Return [x, y] of the center of cell containing provided text 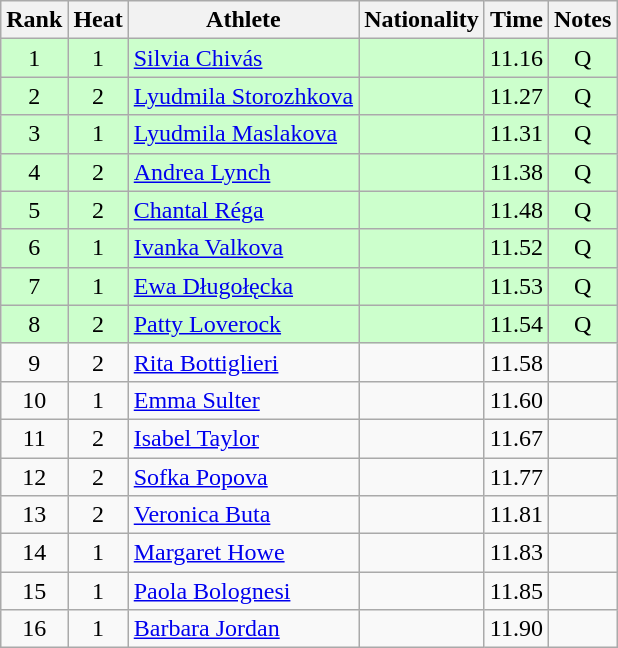
11.31 [516, 134]
Rita Bottiglieri [243, 362]
7 [34, 286]
Barbara Jordan [243, 629]
11.90 [516, 629]
Silvia Chivás [243, 58]
Notes [583, 20]
Margaret Howe [243, 553]
9 [34, 362]
11.58 [516, 362]
11.53 [516, 286]
3 [34, 134]
Chantal Réga [243, 210]
11.85 [516, 591]
11.81 [516, 515]
Andrea Lynch [243, 172]
Nationality [422, 20]
13 [34, 515]
4 [34, 172]
11.67 [516, 438]
11 [34, 438]
Lyudmila Maslakova [243, 134]
11.54 [516, 324]
11.83 [516, 553]
Isabel Taylor [243, 438]
11.27 [516, 96]
16 [34, 629]
Athlete [243, 20]
6 [34, 248]
Emma Sulter [243, 400]
Rank [34, 20]
11.48 [516, 210]
Ewa Długołęcka [243, 286]
15 [34, 591]
Veronica Buta [243, 515]
Time [516, 20]
Patty Loverock [243, 324]
8 [34, 324]
11.52 [516, 248]
11.77 [516, 477]
Lyudmila Storozhkova [243, 96]
10 [34, 400]
Sofka Popova [243, 477]
11.38 [516, 172]
12 [34, 477]
14 [34, 553]
11.16 [516, 58]
5 [34, 210]
11.60 [516, 400]
Paola Bolognesi [243, 591]
Ivanka Valkova [243, 248]
Heat [98, 20]
